Determine the (x, y) coordinate at the center of the cell enclosing the given text.  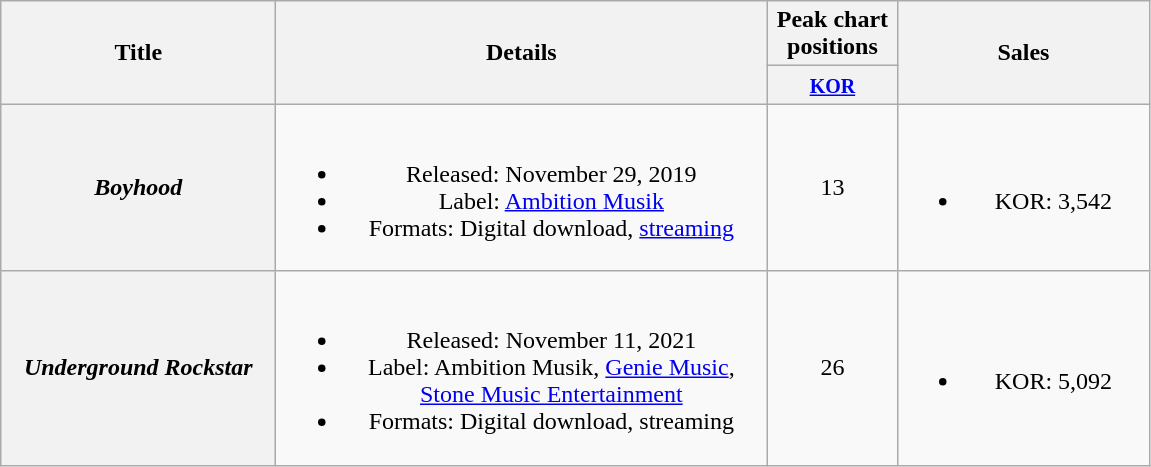
Released: November 29, 2019Label: Ambition MusikFormats: Digital download, streaming (522, 188)
26 (832, 368)
Released: November 11, 2021Label: Ambition Musik, Genie Music, Stone Music EntertainmentFormats: Digital download, streaming (522, 368)
Details (522, 52)
Underground Rockstar (138, 368)
KOR: 5,092 (1024, 368)
Boyhood (138, 188)
Sales (1024, 52)
KOR (832, 85)
Title (138, 52)
Peak chart positions (832, 34)
KOR: 3,542 (1024, 188)
13 (832, 188)
